Locate the cell with the specified text and output its (x, y) center coordinate. 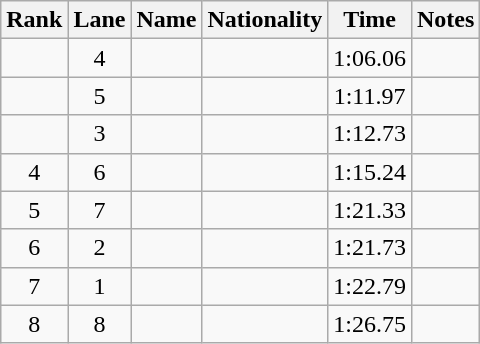
1:21.73 (370, 248)
Name (166, 20)
1:26.75 (370, 324)
1:11.97 (370, 96)
Notes (445, 20)
2 (100, 248)
3 (100, 134)
Rank (34, 20)
1:22.79 (370, 286)
Lane (100, 20)
Time (370, 20)
1:21.33 (370, 210)
1 (100, 286)
1:06.06 (370, 58)
1:15.24 (370, 172)
1:12.73 (370, 134)
Nationality (265, 20)
